Search for the cell housing the specified text and yield its [x, y] center coordinate. 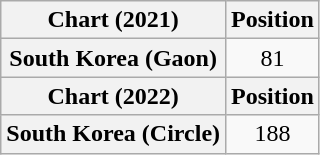
Chart (2021) [114, 20]
188 [273, 134]
Chart (2022) [114, 96]
South Korea (Gaon) [114, 58]
South Korea (Circle) [114, 134]
81 [273, 58]
